For the text-containing cell, return its midpoint in [X, Y] coordinate format. 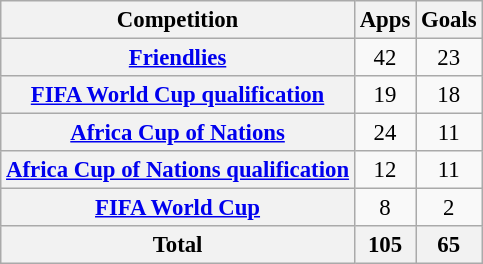
19 [384, 95]
23 [449, 58]
Competition [178, 20]
2 [449, 208]
Friendlies [178, 58]
Total [178, 245]
8 [384, 208]
105 [384, 245]
65 [449, 245]
FIFA World Cup qualification [178, 95]
Africa Cup of Nations [178, 133]
42 [384, 58]
Apps [384, 20]
18 [449, 95]
12 [384, 170]
Africa Cup of Nations qualification [178, 170]
Goals [449, 20]
24 [384, 133]
FIFA World Cup [178, 208]
